Output the [x, y] coordinate of the center of the cell containing the given text.  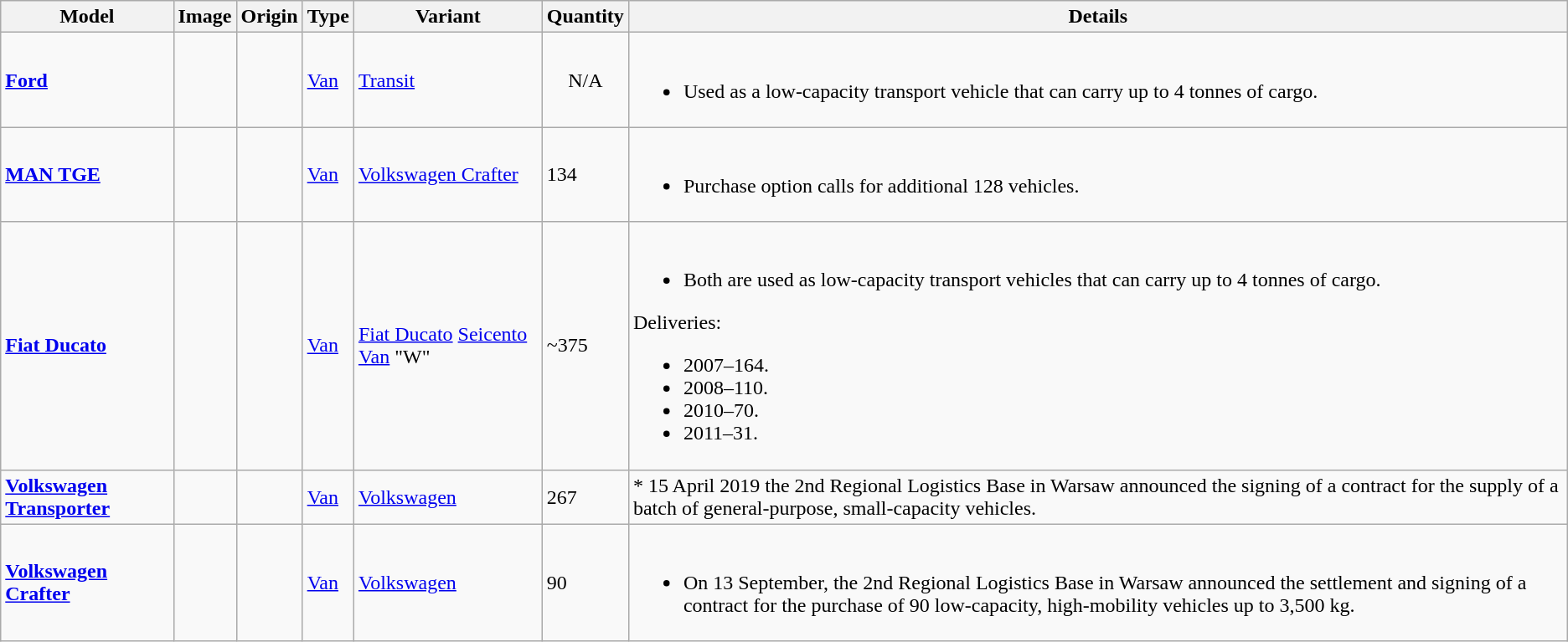
Type [328, 17]
Origin [270, 17]
Variant [447, 17]
Fiat Ducato Seicento Van "W" [447, 346]
Model [87, 17]
Image [204, 17]
Transit [447, 80]
Details [1097, 17]
Purchase option calls for additional 128 vehicles. [1097, 174]
Ford [87, 80]
Both are used as low-capacity transport vehicles that can carry up to 4 tonnes of cargo.Deliveries:2007–164.2008–110.2010–70.2011–31. [1097, 346]
MAN TGE [87, 174]
Fiat Ducato [87, 346]
Used as a low-capacity transport vehicle that can carry up to 4 tonnes of cargo. [1097, 80]
Quantity [585, 17]
Volkswagen Transporter [87, 497]
N/A [585, 80]
134 [585, 174]
~375 [585, 346]
90 [585, 583]
267 [585, 497]
